Output the (X, Y) coordinate of the center of the cell containing the given text.  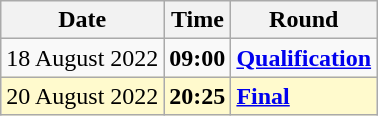
18 August 2022 (82, 58)
20:25 (198, 96)
Date (82, 20)
09:00 (198, 58)
Qualification (304, 58)
Time (198, 20)
Round (304, 20)
Final (304, 96)
20 August 2022 (82, 96)
